Detect which cell encompasses the target text, then output its (x, y) center coordinate. 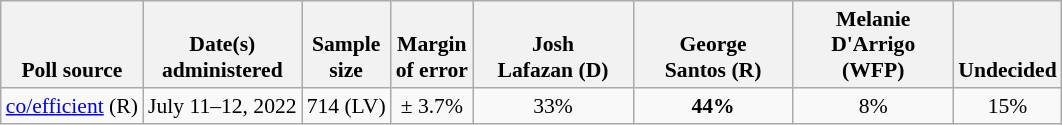
Samplesize (346, 44)
8% (873, 106)
MelanieD'Arrigo (WFP) (873, 44)
Poll source (72, 44)
Marginof error (432, 44)
co/efficient (R) (72, 106)
33% (553, 106)
Undecided (1007, 44)
714 (LV) (346, 106)
GeorgeSantos (R) (713, 44)
JoshLafazan (D) (553, 44)
± 3.7% (432, 106)
15% (1007, 106)
44% (713, 106)
Date(s)administered (222, 44)
July 11–12, 2022 (222, 106)
